From the cell containing the given text, extract its center point as [x, y] coordinate. 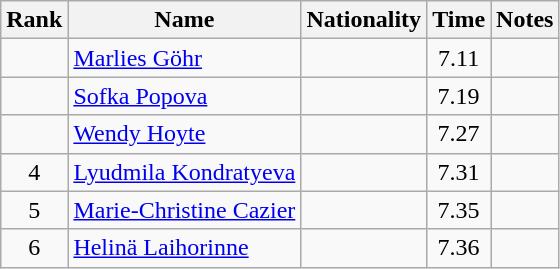
7.36 [459, 248]
Lyudmila Kondratyeva [184, 172]
Rank [34, 20]
6 [34, 248]
Helinä Laihorinne [184, 248]
Wendy Hoyte [184, 134]
Notes [525, 20]
Nationality [364, 20]
7.35 [459, 210]
7.11 [459, 58]
Time [459, 20]
Marlies Göhr [184, 58]
7.31 [459, 172]
Sofka Popova [184, 96]
Name [184, 20]
7.27 [459, 134]
7.19 [459, 96]
5 [34, 210]
Marie-Christine Cazier [184, 210]
4 [34, 172]
